Return the (x, y) coordinate for the center point of the cell that contains the specified text.  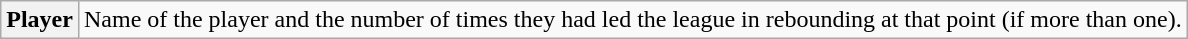
Player (40, 20)
Name of the player and the number of times they had led the league in rebounding at that point (if more than one). (632, 20)
